From the cell containing the given text, extract its center point as [X, Y] coordinate. 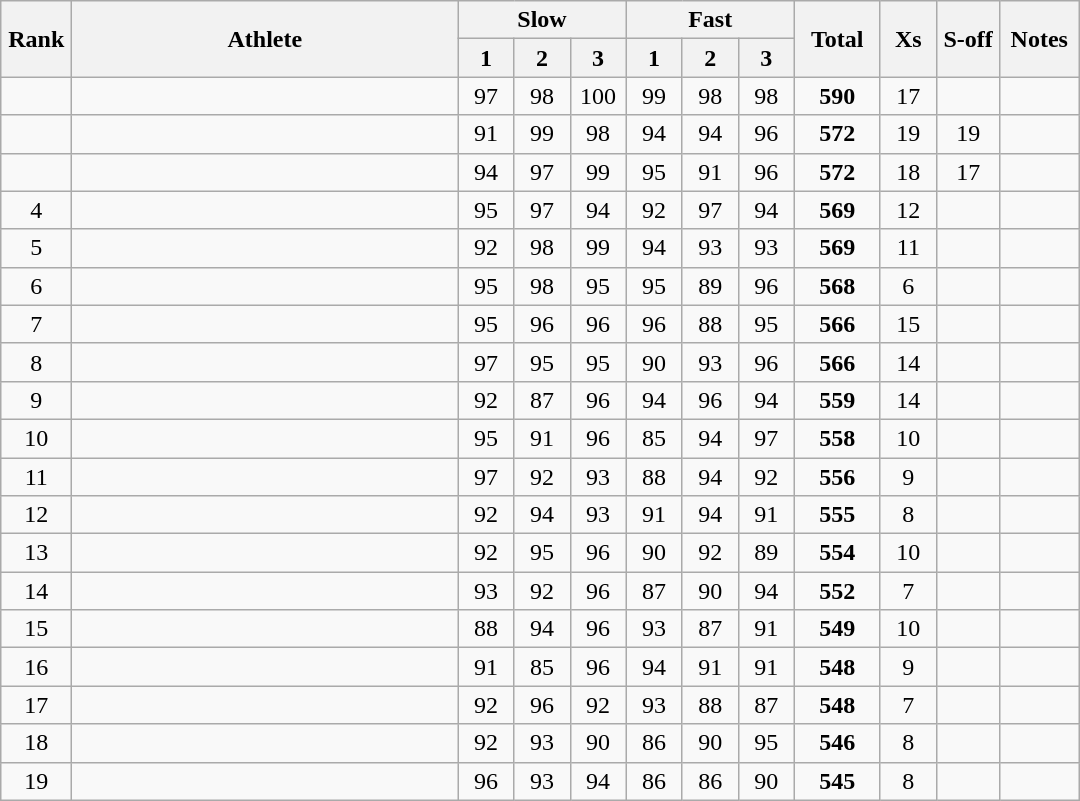
555 [837, 515]
Rank [36, 39]
590 [837, 96]
Notes [1040, 39]
Athlete [265, 39]
546 [837, 743]
549 [837, 629]
559 [837, 400]
545 [837, 781]
552 [837, 591]
568 [837, 286]
Fast [710, 20]
556 [837, 477]
100 [598, 96]
Total [837, 39]
558 [837, 438]
13 [36, 553]
S-off [968, 39]
5 [36, 248]
554 [837, 553]
4 [36, 210]
Xs [908, 39]
Slow [542, 20]
16 [36, 667]
